From the cell containing the given text, extract its center point as (x, y) coordinate. 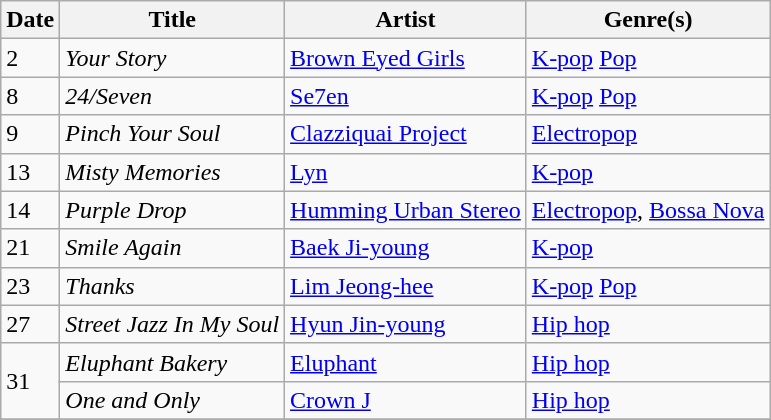
Electropop (648, 134)
Your Story (172, 58)
One and Only (172, 400)
Clazziquai Project (406, 134)
Artist (406, 20)
23 (30, 286)
Misty Memories (172, 172)
Pinch Your Soul (172, 134)
Eluphant Bakery (172, 362)
Lyn (406, 172)
Baek Ji-young (406, 248)
Hyun Jin-young (406, 324)
Smile Again (172, 248)
2 (30, 58)
24/Seven (172, 96)
27 (30, 324)
9 (30, 134)
Se7en (406, 96)
13 (30, 172)
Title (172, 20)
Electropop, Bossa Nova (648, 210)
Crown J (406, 400)
Eluphant (406, 362)
14 (30, 210)
Brown Eyed Girls (406, 58)
Lim Jeong-hee (406, 286)
21 (30, 248)
Thanks (172, 286)
Genre(s) (648, 20)
31 (30, 381)
8 (30, 96)
Street Jazz In My Soul (172, 324)
Purple Drop (172, 210)
Humming Urban Stereo (406, 210)
Date (30, 20)
